Identify which cell holds the provided text, then report its (x, y) central coordinate. 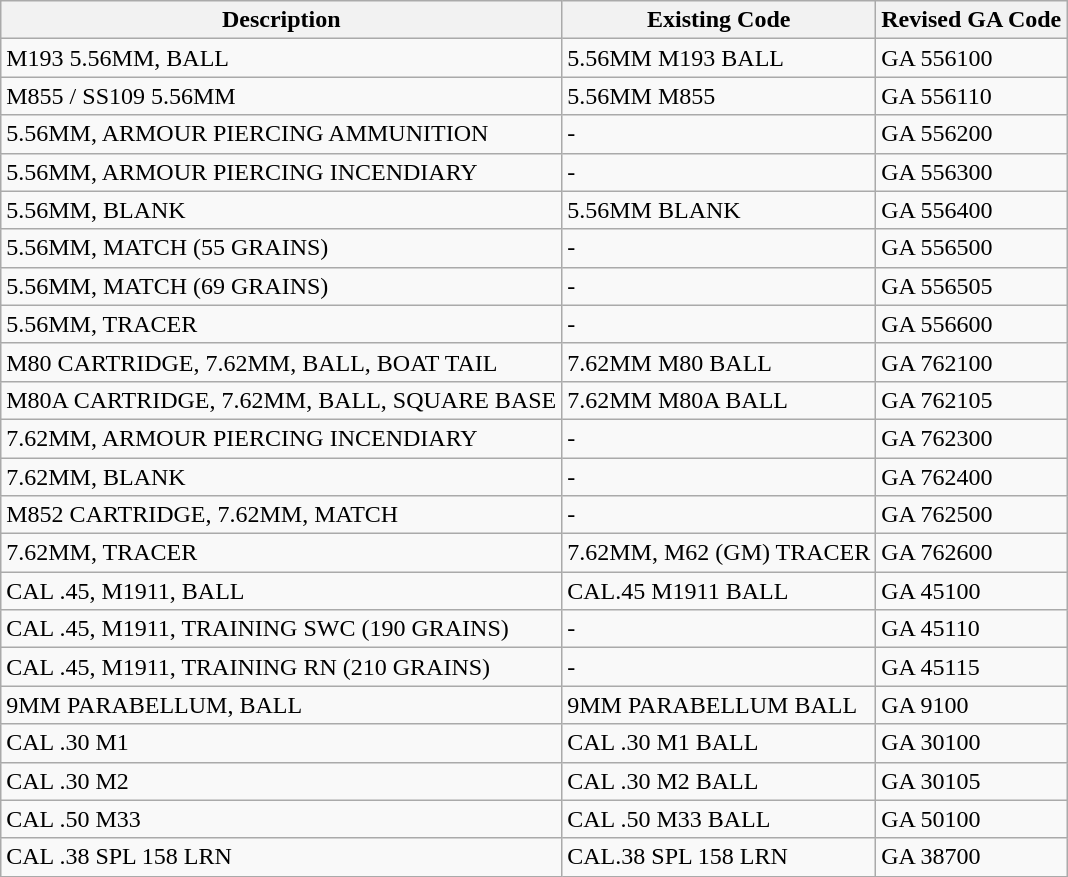
GA 762100 (972, 362)
CAL .45, M1911, TRAINING SWC (190 GRAINS) (282, 629)
M193 5.56MM, BALL (282, 58)
GA 38700 (972, 857)
GA 556500 (972, 248)
CAL.45 M1911 BALL (719, 591)
7.62MM M80 BALL (719, 362)
7.62MM, M62 (GM) TRACER (719, 553)
GA 762600 (972, 553)
GA 45100 (972, 591)
5.56MM, TRACER (282, 324)
GA 762300 (972, 438)
5.56MM BLANK (719, 210)
GA 556200 (972, 134)
M855 / SS109 5.56MM (282, 96)
CAL .50 M33 (282, 819)
CAL .30 M2 (282, 781)
5.56MM M193 BALL (719, 58)
GA 556600 (972, 324)
CAL .45, M1911, TRAINING RN (210 GRAINS) (282, 667)
GA 556505 (972, 286)
Revised GA Code (972, 20)
GA 556400 (972, 210)
9MM PARABELLUM, BALL (282, 705)
5.56MM, ARMOUR PIERCING INCENDIARY (282, 172)
9MM PARABELLUM BALL (719, 705)
5.56MM, BLANK (282, 210)
M80A CARTRIDGE, 7.62MM, BALL, SQUARE BASE (282, 400)
CAL .30 M1 BALL (719, 743)
GA 556300 (972, 172)
5.56MM, MATCH (69 GRAINS) (282, 286)
7.62MM M80A BALL (719, 400)
GA 30105 (972, 781)
M80 CARTRIDGE, 7.62MM, BALL, BOAT TAIL (282, 362)
CAL .38 SPL 158 LRN (282, 857)
7.62MM, BLANK (282, 477)
GA 9100 (972, 705)
GA 45115 (972, 667)
GA 556100 (972, 58)
CAL .30 M2 BALL (719, 781)
CAL.38 SPL 158 LRN (719, 857)
GA 556110 (972, 96)
GA 45110 (972, 629)
5.56MM, ARMOUR PIERCING AMMUNITION (282, 134)
5.56MM, MATCH (55 GRAINS) (282, 248)
GA 30100 (972, 743)
7.62MM, TRACER (282, 553)
Description (282, 20)
CAL .50 M33 BALL (719, 819)
M852 CARTRIDGE, 7.62MM, MATCH (282, 515)
GA 762500 (972, 515)
5.56MM M855 (719, 96)
GA 762105 (972, 400)
GA 762400 (972, 477)
GA 50100 (972, 819)
CAL .30 M1 (282, 743)
Existing Code (719, 20)
CAL .45, M1911, BALL (282, 591)
7.62MM, ARMOUR PIERCING INCENDIARY (282, 438)
